Provide the [x, y] coordinate of the cell's center where the given text is located.  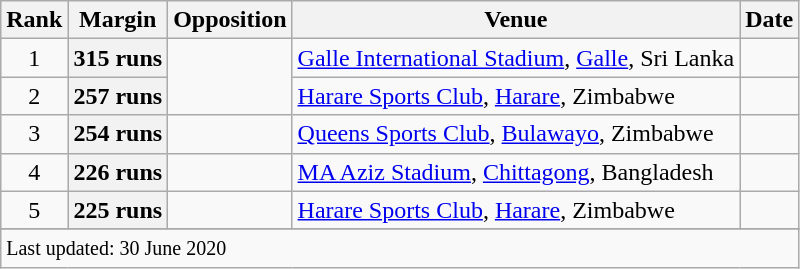
Opposition [230, 20]
315 runs [118, 58]
MA Aziz Stadium, Chittagong, Bangladesh [516, 172]
Venue [516, 20]
Margin [118, 20]
254 runs [118, 134]
4 [34, 172]
225 runs [118, 210]
Rank [34, 20]
226 runs [118, 172]
257 runs [118, 96]
5 [34, 210]
Queens Sports Club, Bulawayo, Zimbabwe [516, 134]
1 [34, 58]
Last updated: 30 June 2020 [400, 248]
Date [770, 20]
3 [34, 134]
Galle International Stadium, Galle, Sri Lanka [516, 58]
2 [34, 96]
